Pinpoint the cell where the given text exists, returning its (X, Y) midpoint coordinate. 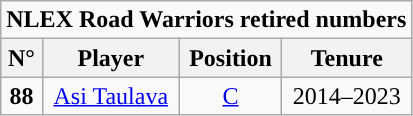
88 (22, 96)
2014–2023 (347, 96)
Position (230, 58)
Player (110, 58)
C (230, 96)
Asi Taulava (110, 96)
N° (22, 58)
Tenure (347, 58)
NLEX Road Warriors retired numbers (206, 20)
